Find where the given text appears and provide that cell's center as [X, Y] coordinate. 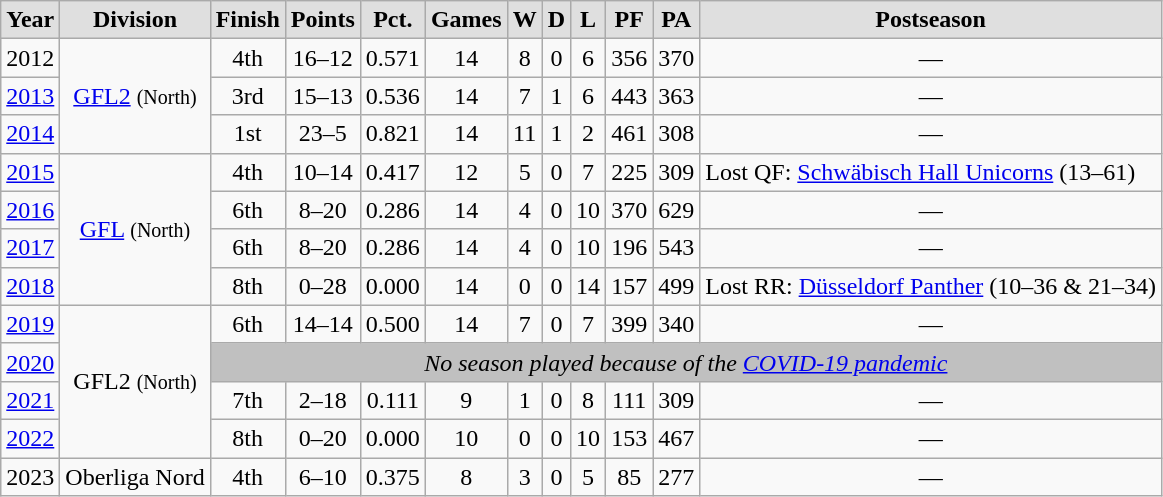
15–13 [322, 96]
153 [630, 438]
14–14 [322, 324]
0–28 [322, 286]
Pct. [392, 20]
12 [466, 172]
2012 [30, 58]
2014 [30, 134]
277 [676, 477]
356 [630, 58]
2 [588, 134]
2–18 [322, 400]
10–14 [322, 172]
629 [676, 210]
Lost QF: Schwäbisch Hall Unicorns (13–61) [931, 172]
0.111 [392, 400]
No season played because of the COVID-19 pandemic [686, 362]
GFL (North) [135, 229]
443 [630, 96]
2023 [30, 477]
2022 [30, 438]
2013 [30, 96]
2016 [30, 210]
0.571 [392, 58]
0.536 [392, 96]
2021 [30, 400]
0–20 [322, 438]
467 [676, 438]
W [524, 20]
543 [676, 248]
9 [466, 400]
196 [630, 248]
L [588, 20]
Oberliga Nord [135, 477]
3rd [248, 96]
7th [248, 400]
499 [676, 286]
Lost RR: Düsseldorf Panther (10–36 & 21–34) [931, 286]
2015 [30, 172]
0.417 [392, 172]
Points [322, 20]
0.821 [392, 134]
Finish [248, 20]
2017 [30, 248]
11 [524, 134]
225 [630, 172]
2018 [30, 286]
340 [676, 324]
D [556, 20]
3 [524, 477]
Postseason [931, 20]
PA [676, 20]
0.500 [392, 324]
363 [676, 96]
2020 [30, 362]
85 [630, 477]
157 [630, 286]
399 [630, 324]
16–12 [322, 58]
Year [30, 20]
Division [135, 20]
1st [248, 134]
308 [676, 134]
111 [630, 400]
PF [630, 20]
0.375 [392, 477]
Games [466, 20]
2019 [30, 324]
23–5 [322, 134]
461 [630, 134]
6–10 [322, 477]
